From the cell containing the given text, extract its center point as (x, y) coordinate. 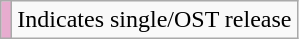
Indicates single/OST release (154, 20)
